Determine the (x, y) coordinate at the center of the cell enclosing the given text.  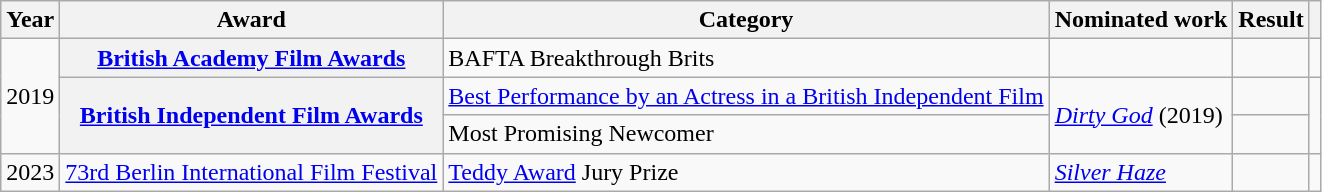
Year (30, 20)
Nominated work (1141, 20)
Silver Haze (1141, 172)
Teddy Award Jury Prize (746, 172)
Result (1271, 20)
2019 (30, 96)
British Academy Film Awards (252, 58)
Award (252, 20)
Most Promising Newcomer (746, 134)
Category (746, 20)
BAFTA Breakthrough Brits (746, 58)
British Independent Film Awards (252, 115)
2023 (30, 172)
Best Performance by an Actress in a British Independent Film (746, 96)
Dirty God (2019) (1141, 115)
73rd Berlin International Film Festival (252, 172)
